Identify which cell holds the provided text, then report its (X, Y) central coordinate. 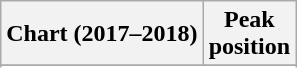
Chart (2017–2018) (102, 34)
Peakposition (249, 34)
